Identify which cell holds the provided text, then report its (X, Y) central coordinate. 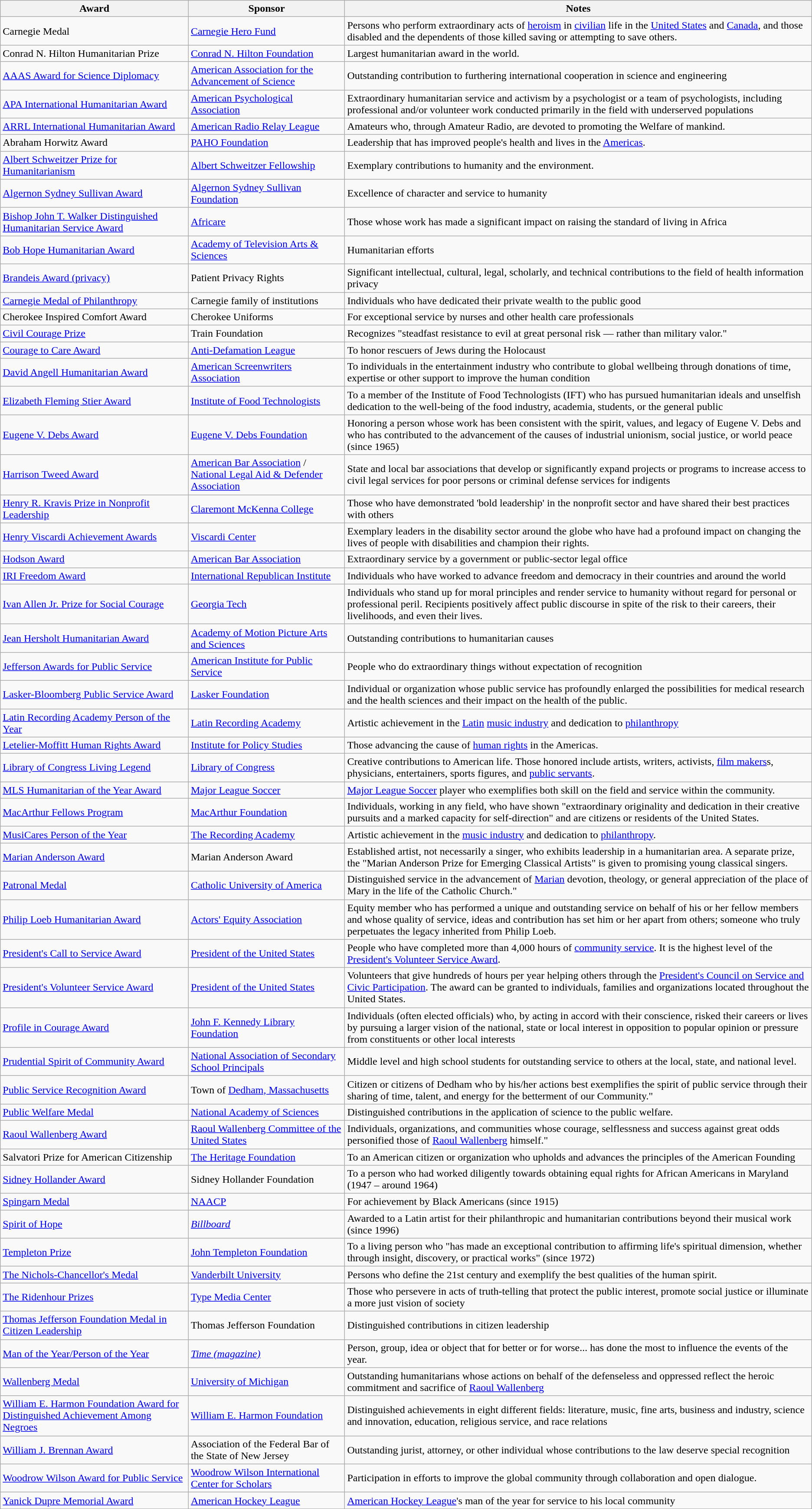
Distinguished contributions in citizen leadership (578, 1325)
Amateurs who, through Amateur Radio, are devoted to promoting the Welfare of mankind. (578, 126)
Academy of Motion Picture Arts and Sciences (266, 638)
Conrad N. Hilton Foundation (266, 53)
John Templeton Foundation (266, 1252)
Bob Hope Humanitarian Award (95, 250)
University of Michigan (266, 1381)
Middle level and high school students for outstanding service to others at the local, state, and national level. (578, 1061)
Actors' Equity Association (266, 919)
The Nichols-Chancellor's Medal (95, 1275)
Time (magazine) (266, 1354)
Association of the Federal Bar of the State of New Jersey (266, 1450)
Outstanding contribution to furthering international cooperation in science and engineering (578, 75)
Spingarn Medal (95, 1202)
Institute of Food Technologists (266, 401)
Claremont McKenna College (266, 508)
MacArthur Fellows Program (95, 812)
William E. Harmon Foundation Award for Distinguished Achievement Among Negroes (95, 1416)
Man of the Year/Person of the Year (95, 1354)
Albert Schweitzer Prize for Humanitarianism (95, 165)
Jefferson Awards for Public Service (95, 666)
William J. Brennan Award (95, 1450)
Artistic achievement in the music industry and dedication to philanthropy. (578, 835)
Outstanding contributions to humanitarian causes (578, 638)
Eugene V. Debs Award (95, 435)
Algernon Sydney Sullivan Foundation (266, 194)
Individuals who have worked to advance freedom and democracy in their countries and around the world (578, 576)
Vanderbilt University (266, 1275)
Salvatori Prize for American Citizenship (95, 1157)
National Academy of Sciences (266, 1112)
Awarded to a Latin artist for their philanthropic and humanitarian contributions beyond their musical work (since 1996) (578, 1224)
Wallenberg Medal (95, 1381)
Those advancing the cause of human rights in the Americas. (578, 745)
American Bar Association (266, 559)
Notes (578, 9)
For achievement by Black Americans (since 1915) (578, 1202)
Exemplary contributions to humanity and the environment. (578, 165)
Type Media Center (266, 1297)
Largest humanitarian award in the world. (578, 53)
The Recording Academy (266, 835)
Algernon Sydney Sullivan Award (95, 194)
Award (95, 9)
Carnegie Medal (95, 31)
Humanitarian efforts (578, 250)
Bishop John T. Walker Distinguished Humanitarian Service Award (95, 221)
Harrison Tweed Award (95, 475)
Leadership that has improved people's health and lives in the Americas. (578, 143)
Distinguished contributions in the application of science to the public welfare. (578, 1112)
Cherokee Inspired Comfort Award (95, 317)
For exceptional service by nurses and other health care professionals (578, 317)
Cherokee Uniforms (266, 317)
NAACP (266, 1202)
Woodrow Wilson Award for Public Service (95, 1478)
Those who persevere in acts of truth-telling that protect the public interest, promote social justice or illuminate a more just vision of society (578, 1297)
International Republican Institute (266, 576)
Academy of Television Arts & Sciences (266, 250)
Anti-Defamation League (266, 350)
David Angell Humanitarian Award (95, 372)
To an American citizen or organization who upholds and advances the principles of the American Founding (578, 1157)
Outstanding humanitarians whose actions on behalf of the defenseless and oppressed reflect the heroic commitment and sacrifice of Raoul Wallenberg (578, 1381)
Civil Courage Prize (95, 334)
Henry Viscardi Achievement Awards (95, 537)
Lasker-Bloomberg Public Service Award (95, 694)
Raoul Wallenberg Committee of the United States (266, 1134)
Patronal Medal (95, 885)
American Psychological Association (266, 104)
AAAS Award for Science Diplomacy (95, 75)
Albert Schweitzer Fellowship (266, 165)
MusiCares Person of the Year (95, 835)
Latin Recording Academy (266, 723)
American Screenwriters Association (266, 372)
Latin Recording Academy Person of the Year (95, 723)
Excellence of character and service to humanity (578, 194)
Sidney Hollander Award (95, 1179)
American Radio Relay League (266, 126)
Thomas Jefferson Foundation Medal in Citizen Leadership (95, 1325)
The Ridenhour Prizes (95, 1297)
Town of Dedham, Massachusetts (266, 1090)
MLS Humanitarian of the Year Award (95, 790)
To honor rescuers of Jews during the Holocaust (578, 350)
President's Volunteer Service Award (95, 987)
Individuals who have dedicated their private wealth to the public good (578, 301)
ARRL International Humanitarian Award (95, 126)
William E. Harmon Foundation (266, 1416)
Public Service Recognition Award (95, 1090)
Lasker Foundation (266, 694)
Ivan Allen Jr. Prize for Social Courage (95, 604)
To a person who had worked diligently towards obtaining equal rights for African Americans in Maryland (1947 – around 1964) (578, 1179)
Recognizes "steadfast resistance to evil at great personal risk — rather than military valor." (578, 334)
Letelier-Moffitt Human Rights Award (95, 745)
Spirit of Hope (95, 1224)
American Hockey League's man of the year for service to his local community (578, 1500)
Library of Congress (266, 768)
National Association of Secondary School Principals (266, 1061)
Carnegie family of institutions (266, 301)
John F. Kennedy Library Foundation (266, 1027)
American Institute for Public Service (266, 666)
Elizabeth Fleming Stier Award (95, 401)
Carnegie Medal of Philanthropy (95, 301)
Yanick Dupre Memorial Award (95, 1500)
American Hockey League (266, 1500)
Major League Soccer player who exemplifies both skill on the field and service within the community. (578, 790)
Major League Soccer (266, 790)
Participation in efforts to improve the global community through collaboration and open dialogue. (578, 1478)
Person, group, idea or object that for better or for worse... has done the most to influence the events of the year. (578, 1354)
Woodrow Wilson International Center for Scholars (266, 1478)
Library of Congress Living Legend (95, 768)
Jean Hersholt Humanitarian Award (95, 638)
PAHO Foundation (266, 143)
Brandeis Award (privacy) (95, 278)
Significant intellectual, cultural, legal, scholarly, and technical contributions to the field of health information privacy (578, 278)
Train Foundation (266, 334)
Those whose work has made a significant impact on raising the standard of living in Africa (578, 221)
Persons who define the 21st century and exemplify the best qualities of the human spirit. (578, 1275)
American Bar Association / National Legal Aid & Defender Association (266, 475)
Hodson Award (95, 559)
APA International Humanitarian Award (95, 104)
Thomas Jefferson Foundation (266, 1325)
Those who have demonstrated 'bold leadership' in the nonprofit sector and have shared their best practices with others (578, 508)
Sponsor (266, 9)
Carnegie Hero Fund (266, 31)
Prudential Spirit of Community Award (95, 1061)
American Association for the Advancement of Science (266, 75)
Patient Privacy Rights (266, 278)
Artistic achievement in the Latin music industry and dedication to philanthropy (578, 723)
The Heritage Foundation (266, 1157)
Viscardi Center (266, 537)
President's Call to Service Award (95, 954)
Philip Loeb Humanitarian Award (95, 919)
Abraham Horwitz Award (95, 143)
Templeton Prize (95, 1252)
Georgia Tech (266, 604)
Extraordinary service by a government or public-sector legal office (578, 559)
Outstanding jurist, attorney, or other individual whose contributions to the law deserve special recognition (578, 1450)
Institute for Policy Studies (266, 745)
Public Welfare Medal (95, 1112)
IRI Freedom Award (95, 576)
Conrad N. Hilton Humanitarian Prize (95, 53)
Raoul Wallenberg Award (95, 1134)
Sidney Hollander Foundation (266, 1179)
Catholic University of America (266, 885)
Africare (266, 221)
Henry R. Kravis Prize in Nonprofit Leadership (95, 508)
People who do extraordinary things without expectation of recognition (578, 666)
Billboard (266, 1224)
Courage to Care Award (95, 350)
Eugene V. Debs Foundation (266, 435)
People who have completed more than 4,000 hours of community service. It is the highest level of the President's Volunteer Service Award. (578, 954)
MacArthur Foundation (266, 812)
Profile in Courage Award (95, 1027)
